For the text-containing cell, return its midpoint in (X, Y) coordinate format. 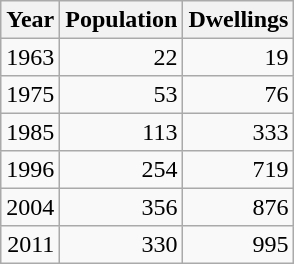
995 (238, 244)
2004 (30, 206)
Population (122, 20)
53 (122, 94)
113 (122, 132)
76 (238, 94)
2011 (30, 244)
333 (238, 132)
330 (122, 244)
1996 (30, 170)
876 (238, 206)
1975 (30, 94)
719 (238, 170)
Year (30, 20)
19 (238, 56)
254 (122, 170)
1985 (30, 132)
1963 (30, 56)
356 (122, 206)
Dwellings (238, 20)
22 (122, 56)
